Determine the (x, y) coordinate at the center of the cell enclosing the given text.  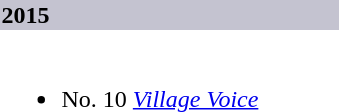
2015 (170, 15)
